Determine the (x, y) coordinate at the center of the cell enclosing the given text.  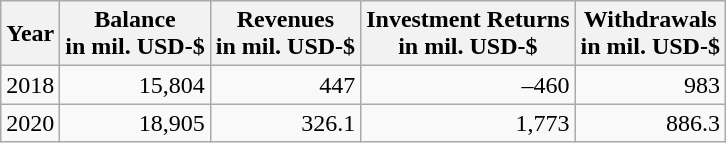
–460 (468, 85)
18,905 (135, 123)
447 (285, 85)
15,804 (135, 85)
886.3 (650, 123)
Withdrawalsin mil. USD-$ (650, 34)
983 (650, 85)
Investment Returnsin mil. USD-$ (468, 34)
Year (30, 34)
2020 (30, 123)
326.1 (285, 123)
Balancein mil. USD-$ (135, 34)
1,773 (468, 123)
2018 (30, 85)
Revenuesin mil. USD-$ (285, 34)
